Output the [x, y] coordinate of the center of the cell containing the given text.  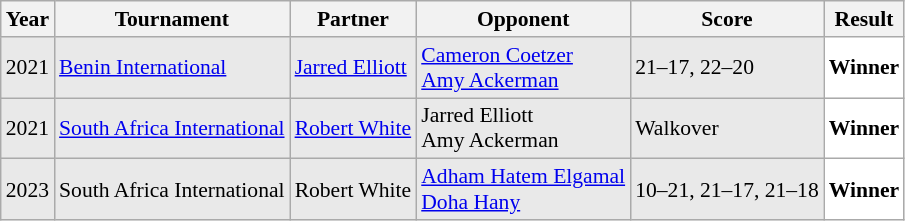
Benin International [172, 68]
Jarred Elliott [354, 68]
Walkover [727, 128]
Cameron Coetzer Amy Ackerman [523, 68]
Score [727, 19]
10–21, 21–17, 21–18 [727, 190]
Adham Hatem Elgamal Doha Hany [523, 190]
Tournament [172, 19]
Year [28, 19]
Result [864, 19]
Jarred Elliott Amy Ackerman [523, 128]
21–17, 22–20 [727, 68]
Opponent [523, 19]
2023 [28, 190]
Partner [354, 19]
